Provide the [X, Y] coordinate of the cell's center where the given text is located.  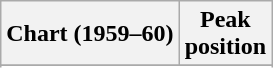
Chart (1959–60) [90, 34]
Peakposition [225, 34]
